Return the (x, y) coordinate for the center point of the cell that contains the specified text.  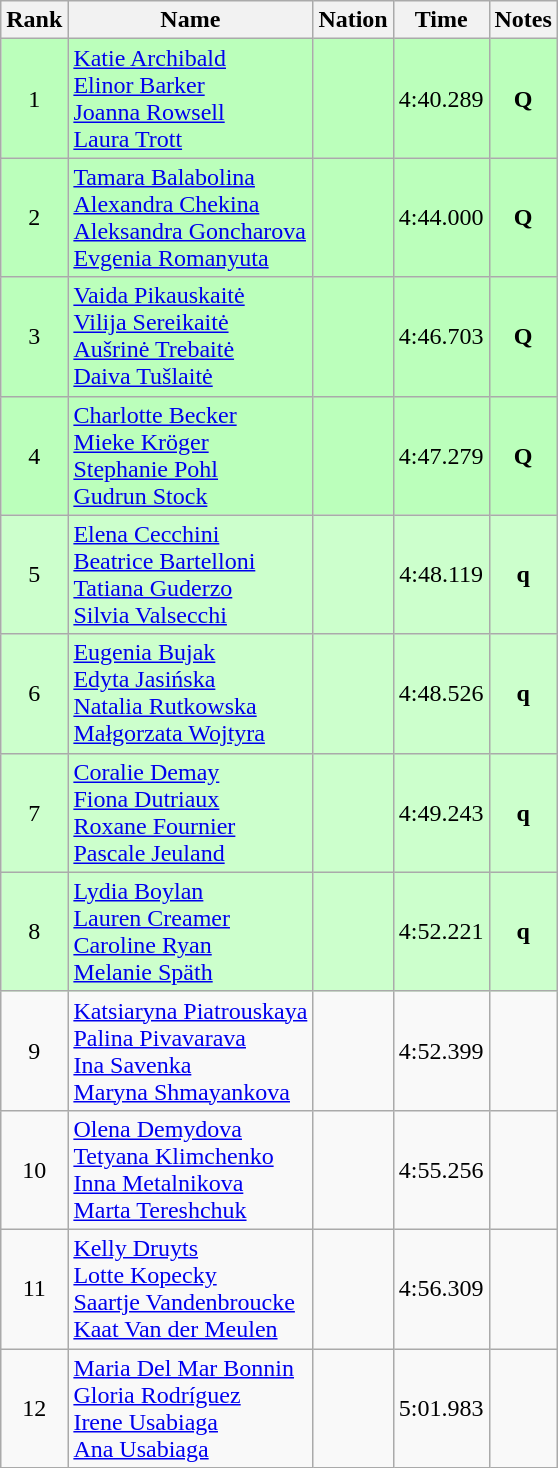
5 (34, 574)
4:55.256 (441, 1170)
Eugenia BujakEdyta JasińskaNatalia RutkowskaMałgorzata Wojtyra (190, 694)
Vaida PikauskaitėVilija SereikaitėAušrinė TrebaitėDaiva Tušlaitė (190, 336)
Notes (523, 20)
Katie ArchibaldElinor BarkerJoanna RowsellLaura Trott (190, 98)
Rank (34, 20)
Katsiaryna PiatrouskayaPalina PivavaravaIna SavenkaMaryna Shmayankova (190, 1050)
4:48.526 (441, 694)
9 (34, 1050)
Tamara BalabolinaAlexandra ChekinaAleksandra GoncharovaEvgenia Romanyuta (190, 218)
4:52.221 (441, 932)
Kelly DruytsLotte KopeckySaartje VandenbrouckeKaat Van der Meulen (190, 1288)
Elena CecchiniBeatrice BartelloniTatiana GuderzoSilvia Valsecchi (190, 574)
11 (34, 1288)
3 (34, 336)
Lydia BoylanLauren CreamerCaroline RyanMelanie Späth (190, 932)
4:56.309 (441, 1288)
Maria Del Mar BonninGloria RodríguezIrene UsabiagaAna Usabiaga (190, 1408)
Olena DemydovaTetyana KlimchenkoInna MetalnikovaMarta Tereshchuk (190, 1170)
12 (34, 1408)
Charlotte BeckerMieke KrögerStephanie PohlGudrun Stock (190, 456)
4 (34, 456)
Time (441, 20)
4:44.000 (441, 218)
4:46.703 (441, 336)
7 (34, 812)
8 (34, 932)
10 (34, 1170)
4:47.279 (441, 456)
4:49.243 (441, 812)
4:40.289 (441, 98)
Nation (353, 20)
4:48.119 (441, 574)
Name (190, 20)
2 (34, 218)
Coralie DemayFiona DutriauxRoxane FournierPascale Jeuland (190, 812)
1 (34, 98)
6 (34, 694)
5:01.983 (441, 1408)
4:52.399 (441, 1050)
